Find where the given text appears and provide that cell's center as (x, y) coordinate. 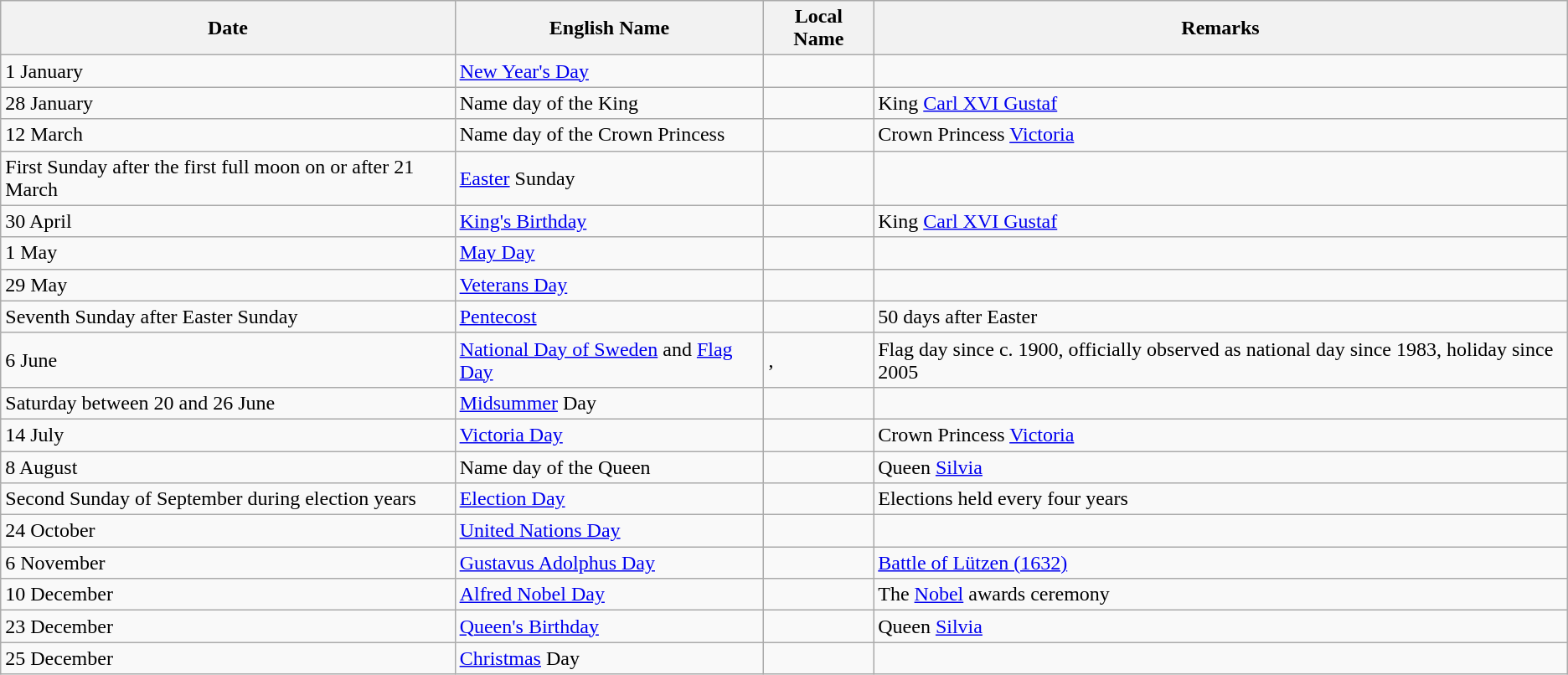
Name day of the King (610, 103)
23 December (228, 626)
Seventh Sunday after Easter Sunday (228, 317)
24 October (228, 531)
6 June (228, 360)
Midsummer Day (610, 403)
29 May (228, 285)
28 January (228, 103)
12 March (228, 135)
Second Sunday of September during election years (228, 499)
8 August (228, 466)
Elections held every four years (1221, 499)
Flag day since c. 1900, officially observed as national day since 1983, holiday since 2005 (1221, 360)
Victoria Day (610, 435)
National Day of Sweden and Flag Day (610, 360)
King's Birthday (610, 221)
Pentecost (610, 317)
Name day of the Queen (610, 466)
Date (228, 28)
Christmas Day (610, 658)
Election Day (610, 499)
Battle of Lützen (1632) (1221, 563)
Gustavus Adolphus Day (610, 563)
Remarks (1221, 28)
United Nations Day (610, 531)
Name day of the Crown Princess (610, 135)
25 December (228, 658)
14 July (228, 435)
English Name (610, 28)
Alfred Nobel Day (610, 595)
New Year's Day (610, 71)
30 April (228, 221)
May Day (610, 253)
First Sunday after the first full moon on or after 21 March (228, 178)
6 November (228, 563)
1 January (228, 71)
Veterans Day (610, 285)
Local Name (819, 28)
1 May (228, 253)
, (819, 360)
50 days after Easter (1221, 317)
Easter Sunday (610, 178)
Saturday between 20 and 26 June (228, 403)
10 December (228, 595)
Queen's Birthday (610, 626)
The Nobel awards ceremony (1221, 595)
